Scan for the cell matching the given text and deliver its [x, y] coordinate at center. 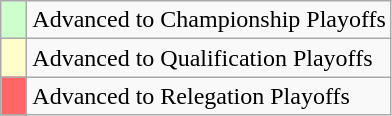
Advanced to Championship Playoffs [210, 20]
Advanced to Relegation Playoffs [210, 96]
Advanced to Qualification Playoffs [210, 58]
